Extract the [x, y] coordinate from the center of the cell holding the provided text.  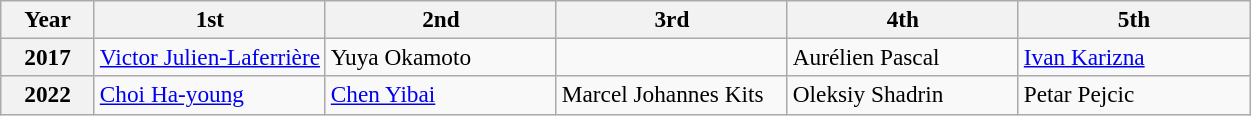
2017 [48, 57]
Year [48, 19]
Victor Julien-Laferrière [210, 57]
Oleksiy Shadrin [902, 95]
Chen Yibai [440, 95]
2022 [48, 95]
Marcel Johannes Kits [672, 95]
2nd [440, 19]
5th [1134, 19]
3rd [672, 19]
Petar Pejcic [1134, 95]
Ivan Karizna [1134, 57]
Choi Ha-young [210, 95]
1st [210, 19]
4th [902, 19]
Yuya Okamoto [440, 57]
Aurélien Pascal [902, 57]
